Scan for the cell matching the given text and deliver its (X, Y) coordinate at center. 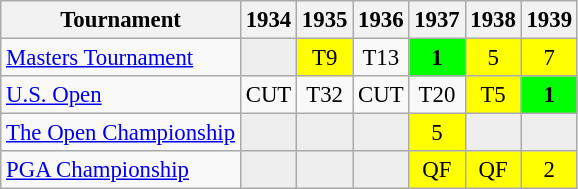
1939 (549, 20)
1936 (381, 20)
1935 (325, 20)
U.S. Open (121, 95)
The Open Championship (121, 133)
1937 (437, 20)
PGA Championship (121, 170)
1938 (493, 20)
Masters Tournament (121, 58)
T20 (437, 95)
T5 (493, 95)
T9 (325, 58)
T13 (381, 58)
2 (549, 170)
Tournament (121, 20)
T32 (325, 95)
7 (549, 58)
1934 (268, 20)
